For the text-containing cell, return its midpoint in [x, y] coordinate format. 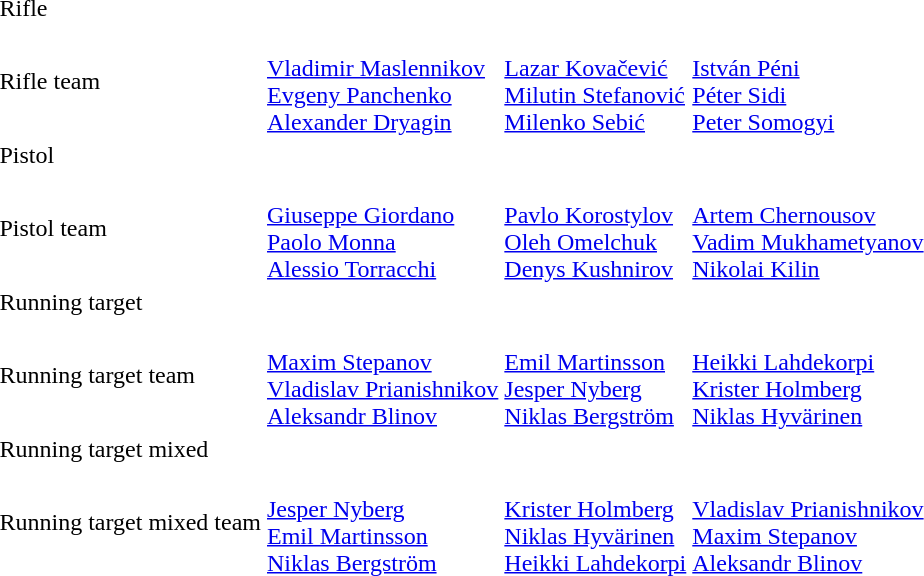
Giuseppe GiordanoPaolo MonnaAlessio Torracchi [383, 228]
Vladimir MaslennikovEvgeny PanchenkoAlexander Dryagin [383, 82]
Emil MartinssonJesper NybergNiklas Bergström [596, 376]
Maxim StepanovVladislav PrianishnikovAleksandr Blinov [383, 376]
Pavlo KorostylovOleh OmelchukDenys Kushnirov [596, 228]
Lazar KovačevićMilutin StefanovićMilenko Sebić [596, 82]
